Identify which cell holds the provided text, then report its [X, Y] central coordinate. 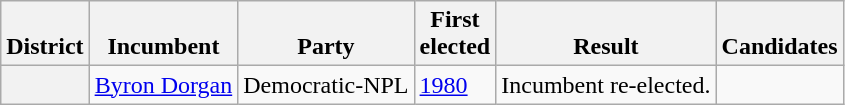
District [45, 34]
Candidates [780, 34]
Incumbent re-elected. [606, 85]
Democratic-NPL [326, 85]
Firstelected [455, 34]
1980 [455, 85]
Result [606, 34]
Party [326, 34]
Incumbent [164, 34]
Byron Dorgan [164, 85]
